Identify which cell holds the provided text, then report its (x, y) central coordinate. 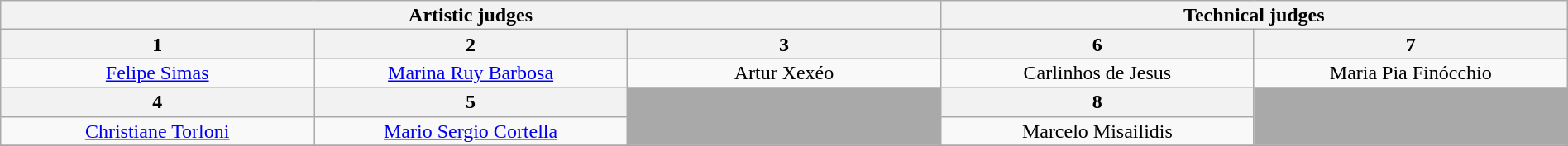
3 (784, 45)
Marcelo Misailidis (1097, 130)
Artistic judges (471, 15)
2 (471, 45)
7 (1411, 45)
Artur Xexéo (784, 73)
Felipe Simas (157, 73)
Mario Sergio Cortella (471, 130)
Technical judges (1254, 15)
6 (1097, 45)
Carlinhos de Jesus (1097, 73)
Christiane Torloni (157, 130)
1 (157, 45)
4 (157, 102)
8 (1097, 102)
Marina Ruy Barbosa (471, 73)
Maria Pia Finócchio (1411, 73)
5 (471, 102)
